For the text-containing cell, return its midpoint in (X, Y) coordinate format. 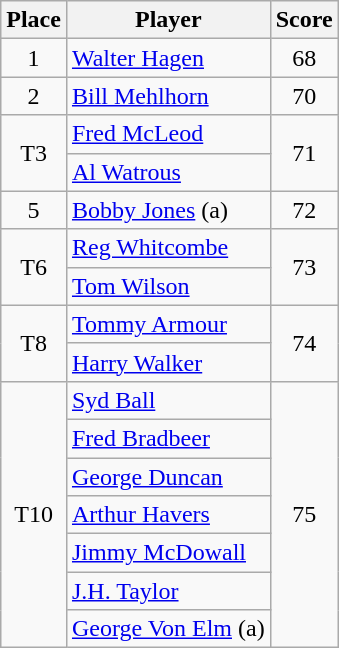
73 (304, 267)
Syd Ball (168, 400)
Reg Whitcombe (168, 248)
1 (34, 58)
Fred Bradbeer (168, 438)
Walter Hagen (168, 58)
J.H. Taylor (168, 591)
Score (304, 20)
Bobby Jones (a) (168, 210)
George Duncan (168, 477)
Harry Walker (168, 362)
74 (304, 343)
T6 (34, 267)
75 (304, 514)
Tom Wilson (168, 286)
71 (304, 153)
T3 (34, 153)
72 (304, 210)
Fred McLeod (168, 134)
70 (304, 96)
Arthur Havers (168, 515)
Jimmy McDowall (168, 553)
Place (34, 20)
Al Watrous (168, 172)
T10 (34, 514)
2 (34, 96)
5 (34, 210)
George Von Elm (a) (168, 629)
Player (168, 20)
Bill Mehlhorn (168, 96)
68 (304, 58)
T8 (34, 343)
Tommy Armour (168, 324)
